Return [X, Y] of the center of cell containing provided text 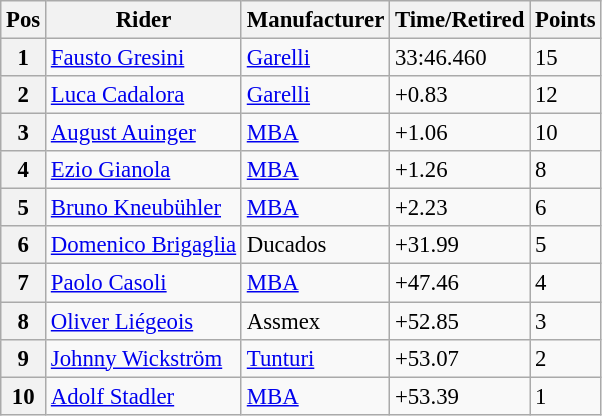
+1.26 [460, 170]
Pos [24, 20]
+53.39 [460, 396]
+47.46 [460, 283]
Ezio Gianola [144, 170]
+31.99 [460, 245]
Domenico Brigaglia [144, 245]
Oliver Liégeois [144, 321]
+1.06 [460, 133]
Ducados [315, 245]
9 [24, 358]
Time/Retired [460, 20]
Rider [144, 20]
Tunturi [315, 358]
7 [24, 283]
Adolf Stadler [144, 396]
Bruno Kneubühler [144, 208]
+53.07 [460, 358]
+0.83 [460, 95]
Johnny Wickström [144, 358]
+2.23 [460, 208]
Points [566, 20]
15 [566, 58]
Manufacturer [315, 20]
Fausto Gresini [144, 58]
Assmex [315, 321]
August Auinger [144, 133]
33:46.460 [460, 58]
Luca Cadalora [144, 95]
12 [566, 95]
+52.85 [460, 321]
Paolo Casoli [144, 283]
